Capture the cell that displays the provided text and extract its (x, y) central coordinate. 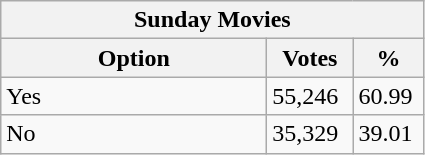
35,329 (310, 134)
No (134, 134)
Votes (310, 58)
Option (134, 58)
39.01 (388, 134)
% (388, 58)
Yes (134, 96)
55,246 (310, 96)
Sunday Movies (212, 20)
60.99 (388, 96)
